Capture the cell that displays the provided text and extract its [x, y] central coordinate. 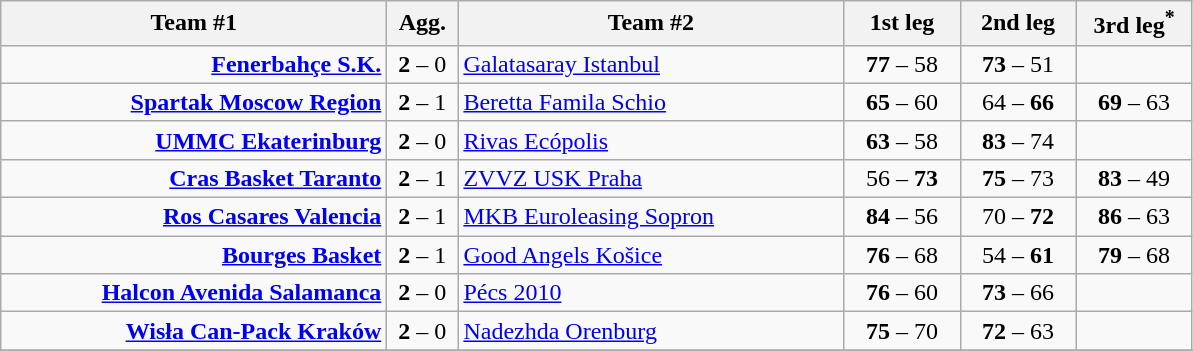
76 – 68 [902, 255]
70 – 72 [1018, 217]
Halcon Avenida Salamanca [194, 293]
73 – 66 [1018, 293]
3rd leg* [1134, 24]
1st leg [902, 24]
73 – 51 [1018, 64]
Galatasaray Istanbul [651, 64]
Team #1 [194, 24]
77 – 58 [902, 64]
Bourges Basket [194, 255]
Team #2 [651, 24]
MKB Euroleasing Sopron [651, 217]
63 – 58 [902, 140]
84 – 56 [902, 217]
2nd leg [1018, 24]
Fenerbahçe S.K. [194, 64]
69 – 63 [1134, 102]
86 – 63 [1134, 217]
75 – 73 [1018, 178]
Nadezhda Orenburg [651, 331]
Spartak Moscow Region [194, 102]
83 – 49 [1134, 178]
54 – 61 [1018, 255]
UMMC Ekaterinburg [194, 140]
ZVVZ USK Praha [651, 178]
79 – 68 [1134, 255]
83 – 74 [1018, 140]
Good Angels Košice [651, 255]
Rivas Ecópolis [651, 140]
Pécs 2010 [651, 293]
72 – 63 [1018, 331]
56 – 73 [902, 178]
75 – 70 [902, 331]
65 – 60 [902, 102]
76 – 60 [902, 293]
Agg. [422, 24]
Beretta Famila Schio [651, 102]
Cras Basket Taranto [194, 178]
64 – 66 [1018, 102]
Ros Casares Valencia [194, 217]
Wisła Can-Pack Kraków [194, 331]
